Capture the cell that displays the provided text and extract its (x, y) central coordinate. 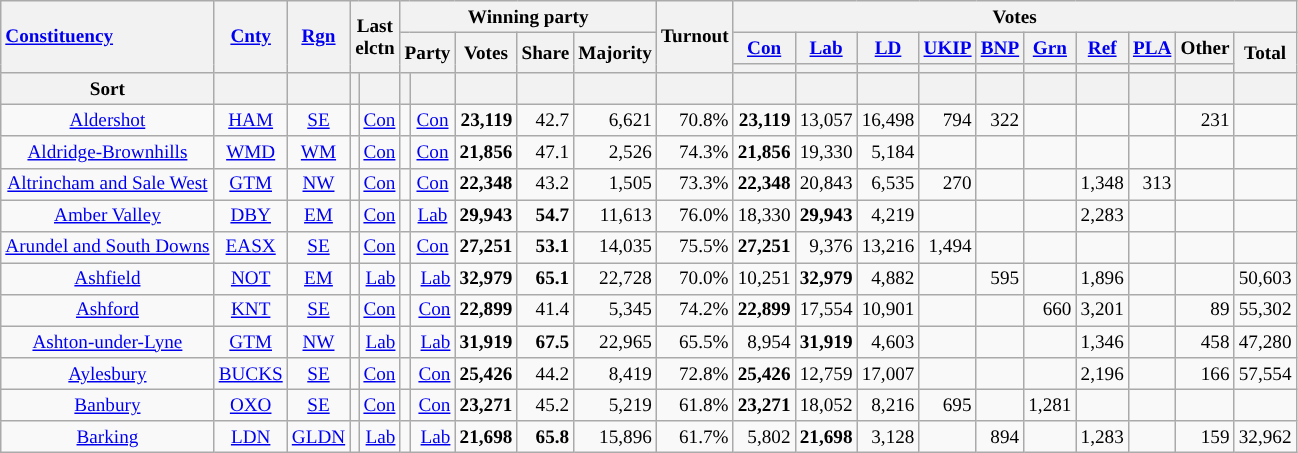
32,962 (1265, 437)
55,302 (1265, 310)
Ref (1102, 48)
8,954 (764, 342)
Arundel and South Downs (108, 247)
47.1 (546, 152)
Share (546, 52)
2,526 (616, 152)
3,128 (888, 437)
17,007 (888, 374)
WM (318, 152)
Ashford (108, 310)
42.7 (546, 121)
41.4 (546, 310)
8,419 (616, 374)
18,330 (764, 216)
Other (1205, 48)
13,057 (826, 121)
5,802 (764, 437)
Barking (108, 437)
1,281 (1050, 405)
18,052 (826, 405)
Majority (616, 52)
8,216 (888, 405)
67.5 (546, 342)
Total (1265, 52)
UKIP (948, 48)
6,535 (888, 184)
1,494 (948, 247)
660 (1050, 310)
Aldridge-Brownhills (108, 152)
1,283 (1102, 437)
2,196 (1102, 374)
Winning party (528, 17)
894 (1000, 437)
1,346 (1102, 342)
45.2 (546, 405)
PLA (1152, 48)
Sort (108, 89)
Rgn (318, 37)
Aldershot (108, 121)
44.2 (546, 374)
74.3% (694, 152)
76.0% (694, 216)
50,603 (1265, 279)
HAM (250, 121)
70.8% (694, 121)
22,965 (616, 342)
6,621 (616, 121)
3,201 (1102, 310)
73.3% (694, 184)
159 (1205, 437)
EASX (250, 247)
Turnout (694, 37)
Cnty (250, 37)
57,554 (1265, 374)
5,219 (616, 405)
10,901 (888, 310)
DBY (250, 216)
Ashfield (108, 279)
61.8% (694, 405)
1,348 (1102, 184)
322 (1000, 121)
270 (948, 184)
65.8 (546, 437)
Banbury (108, 405)
15,896 (616, 437)
NOT (250, 279)
GLDN (318, 437)
22,728 (616, 279)
BUCKS (250, 374)
13,216 (888, 247)
17,554 (826, 310)
Lastelctn (375, 37)
5,345 (616, 310)
166 (1205, 374)
1,896 (1102, 279)
20,843 (826, 184)
43.2 (546, 184)
LD (888, 48)
1,505 (616, 184)
313 (1152, 184)
61.7% (694, 437)
65.1 (546, 279)
2,283 (1102, 216)
10,251 (764, 279)
Grn (1050, 48)
4,882 (888, 279)
Ashton-under-Lyne (108, 342)
5,184 (888, 152)
70.0% (694, 279)
595 (1000, 279)
14,035 (616, 247)
72.8% (694, 374)
794 (948, 121)
54.7 (546, 216)
695 (948, 405)
Aylesbury (108, 374)
Constituency (108, 37)
65.5% (694, 342)
Altrincham and Sale West (108, 184)
KNT (250, 310)
Party (428, 52)
4,603 (888, 342)
OXO (250, 405)
19,330 (826, 152)
Amber Valley (108, 216)
WMD (250, 152)
47,280 (1265, 342)
458 (1205, 342)
12,759 (826, 374)
75.5% (694, 247)
4,219 (888, 216)
LDN (250, 437)
89 (1205, 310)
74.2% (694, 310)
9,376 (826, 247)
16,498 (888, 121)
BNP (1000, 48)
53.1 (546, 247)
231 (1205, 121)
11,613 (616, 216)
